Search for the cell housing the specified text and yield its (X, Y) center coordinate. 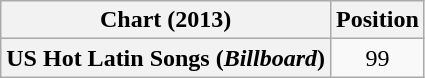
Chart (2013) (166, 20)
Position (378, 20)
US Hot Latin Songs (Billboard) (166, 58)
99 (378, 58)
